From the cell containing the given text, extract its center point as [x, y] coordinate. 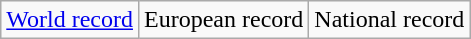
National record [390, 20]
European record [223, 20]
World record [70, 20]
